Determine the [X, Y] coordinate at the center of the cell enclosing the given text.  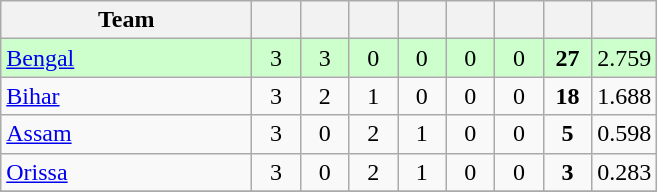
Team [126, 20]
27 [568, 58]
Assam [126, 134]
Orissa [126, 172]
18 [568, 96]
2.759 [624, 58]
1.688 [624, 96]
5 [568, 134]
0.598 [624, 134]
Bihar [126, 96]
0.283 [624, 172]
Bengal [126, 58]
